Identify which cell holds the provided text, then report its (x, y) central coordinate. 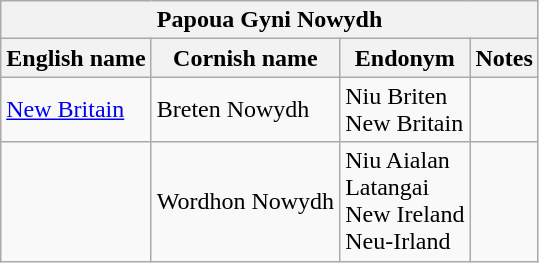
English name (76, 58)
New Britain (76, 110)
Breten Nowydh (245, 110)
Papoua Gyni Nowydh (270, 20)
Endonym (405, 58)
Niu AialanLatangaiNew IrelandNeu-Irland (405, 202)
Cornish name (245, 58)
Niu BritenNew Britain (405, 110)
Wordhon Nowydh (245, 202)
Notes (504, 58)
